Extract the [x, y] coordinate from the center of the cell holding the provided text.  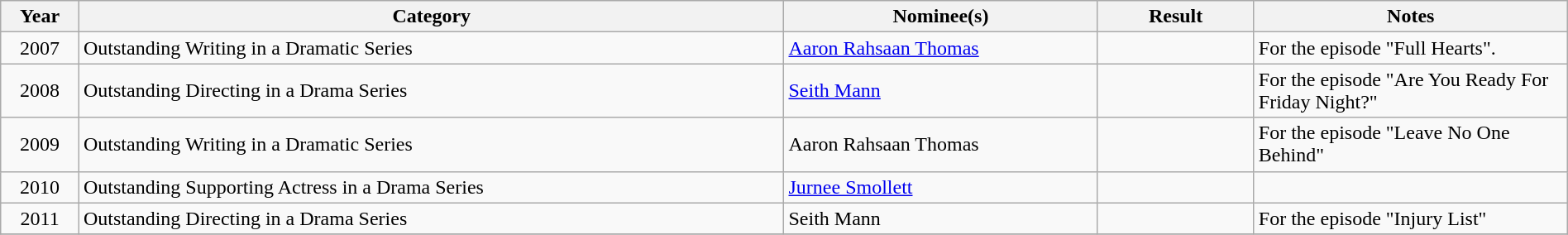
2007 [40, 48]
For the episode "Leave No One Behind" [1411, 144]
Category [432, 17]
Result [1176, 17]
Jurnee Smollett [941, 187]
Notes [1411, 17]
For the episode "Injury List" [1411, 218]
2011 [40, 218]
Nominee(s) [941, 17]
Year [40, 17]
2010 [40, 187]
For the episode "Full Hearts". [1411, 48]
Outstanding Supporting Actress in a Drama Series [432, 187]
2008 [40, 91]
2009 [40, 144]
For the episode "Are You Ready For Friday Night?" [1411, 91]
